Return the (X, Y) coordinate for the center point of the cell that contains the specified text.  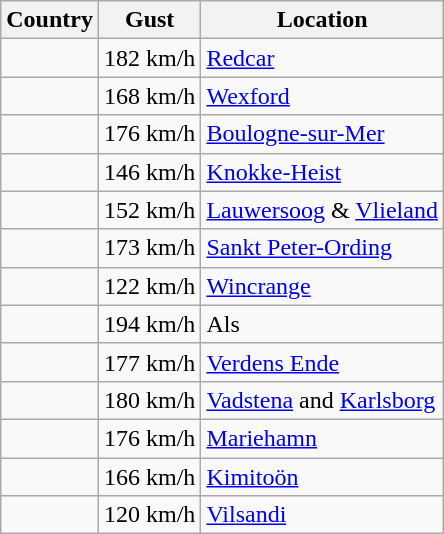
182 km/h (149, 58)
Verdens Ende (322, 362)
Wincrange (322, 286)
173 km/h (149, 248)
166 km/h (149, 477)
168 km/h (149, 96)
Sankt Peter-Ording (322, 248)
Mariehamn (322, 438)
194 km/h (149, 324)
152 km/h (149, 210)
Knokke-Heist (322, 172)
Gust (149, 20)
146 km/h (149, 172)
Wexford (322, 96)
177 km/h (149, 362)
120 km/h (149, 515)
Country (50, 20)
180 km/h (149, 400)
Redcar (322, 58)
Vadstena and Karlsborg (322, 400)
Kimitoön (322, 477)
Als (322, 324)
Vilsandi (322, 515)
Location (322, 20)
Lauwersoog & Vlieland (322, 210)
Boulogne-sur-Mer (322, 134)
122 km/h (149, 286)
